Search for the cell housing the specified text and yield its (X, Y) center coordinate. 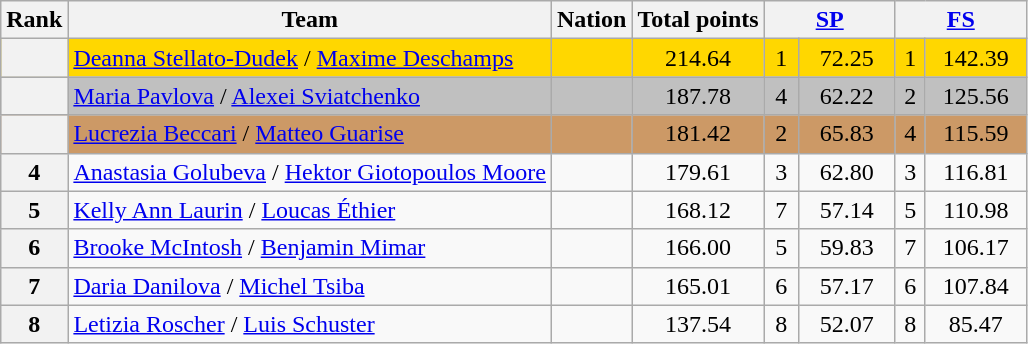
179.61 (698, 172)
168.12 (698, 210)
Lucrezia Beccari / Matteo Guarise (310, 134)
Daria Danilova / Michel Tsiba (310, 286)
115.59 (976, 134)
165.01 (698, 286)
SP (830, 20)
57.17 (846, 286)
FS (960, 20)
Kelly Ann Laurin / Loucas Éthier (310, 210)
72.25 (846, 58)
Letizia Roscher / Luis Schuster (310, 324)
Anastasia Golubeva / Hektor Giotopoulos Moore (310, 172)
Total points (698, 20)
Brooke McIntosh / Benjamin Mimar (310, 248)
142.39 (976, 58)
Nation (592, 20)
214.64 (698, 58)
Maria Pavlova / Alexei Sviatchenko (310, 96)
Rank (34, 20)
Team (310, 20)
57.14 (846, 210)
110.98 (976, 210)
166.00 (698, 248)
Deanna Stellato-Dudek / Maxime Deschamps (310, 58)
59.83 (846, 248)
137.54 (698, 324)
52.07 (846, 324)
62.80 (846, 172)
62.22 (846, 96)
125.56 (976, 96)
106.17 (976, 248)
65.83 (846, 134)
181.42 (698, 134)
116.81 (976, 172)
187.78 (698, 96)
107.84 (976, 286)
85.47 (976, 324)
